Determine the (X, Y) coordinate at the center of the cell enclosing the given text.  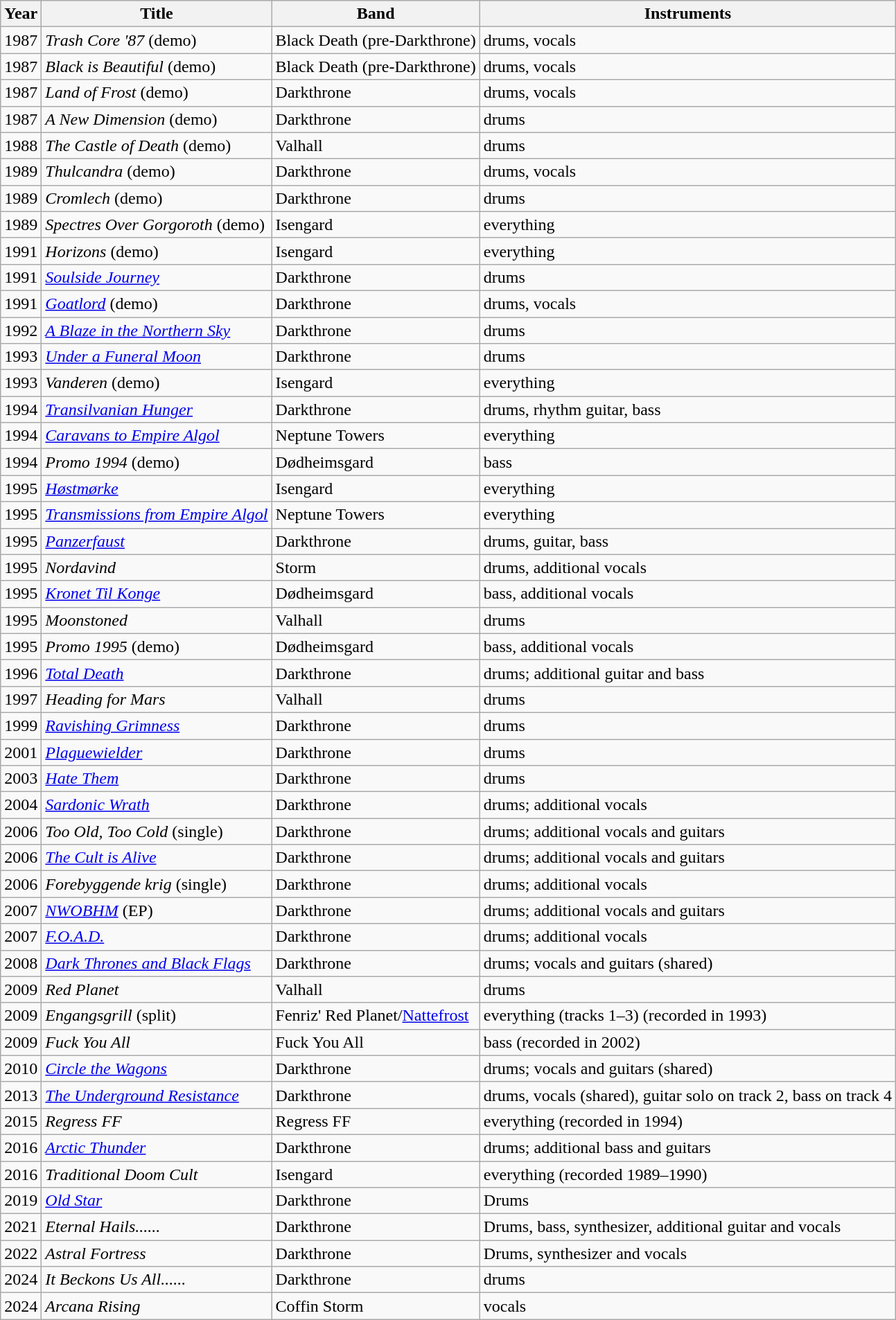
Caravans to Empire Algol (157, 436)
1988 (21, 146)
The Cult is Alive (157, 858)
Sardonic Wrath (157, 805)
Engangsgrill (split) (157, 1016)
Soulside Journey (157, 277)
2003 (21, 779)
Traditional Doom Cult (157, 1174)
drums, rhythm guitar, bass (687, 410)
2010 (21, 1068)
Arctic Thunder (157, 1147)
Ravishing Grimness (157, 725)
It Beckons Us All...... (157, 1280)
Instruments (687, 14)
Year (21, 14)
Red Planet (157, 989)
everything (tracks 1–3) (recorded in 1993) (687, 1016)
2001 (21, 752)
2008 (21, 963)
Høstmørke (157, 489)
everything (recorded in 1994) (687, 1121)
Thulcandra (demo) (157, 172)
vocals (687, 1306)
Total Death (157, 673)
1992 (21, 331)
2019 (21, 1201)
Hate Them (157, 779)
Goatlord (demo) (157, 303)
Kronet Til Konge (157, 594)
drums; additional bass and guitars (687, 1147)
2021 (21, 1227)
Dark Thrones and Black Flags (157, 963)
Panzerfaust (157, 541)
Transilvanian Hunger (157, 410)
Drums, bass, synthesizer, additional guitar and vocals (687, 1227)
2015 (21, 1121)
2013 (21, 1095)
The Underground Resistance (157, 1095)
Trash Core '87 (demo) (157, 40)
Heading for Mars (157, 699)
Old Star (157, 1201)
Nordavind (157, 567)
Band (376, 14)
Circle the Wagons (157, 1068)
2022 (21, 1253)
Vanderen (demo) (157, 383)
F.O.A.D. (157, 937)
drums, guitar, bass (687, 541)
Spectres Over Gorgoroth (demo) (157, 225)
Black is Beautiful (demo) (157, 67)
Title (157, 14)
Forebyggende krig (single) (157, 884)
NWOBHM (EP) (157, 910)
Plaguewielder (157, 752)
bass (687, 462)
Astral Fortress (157, 1253)
Fenriz' Red Planet/Nattefrost (376, 1016)
Eternal Hails...... (157, 1227)
Horizons (demo) (157, 251)
drums, additional vocals (687, 567)
Under a Funeral Moon (157, 357)
drums; additional guitar and bass (687, 673)
The Castle of Death (demo) (157, 146)
bass (recorded in 2002) (687, 1042)
2004 (21, 805)
Moonstoned (157, 620)
1999 (21, 725)
everything (recorded 1989–1990) (687, 1174)
A Blaze in the Northern Sky (157, 331)
Drums, synthesizer and vocals (687, 1253)
Land of Frost (demo) (157, 93)
drums, vocals (shared), guitar solo on track 2, bass on track 4 (687, 1095)
Promo 1995 (demo) (157, 646)
1996 (21, 673)
Arcana Rising (157, 1306)
Promo 1994 (demo) (157, 462)
Too Old, Too Cold (single) (157, 831)
Coffin Storm (376, 1306)
1997 (21, 699)
Drums (687, 1201)
Transmissions from Empire Algol (157, 515)
Storm (376, 567)
A New Dimension (demo) (157, 119)
Cromlech (demo) (157, 198)
